Scan for the cell matching the given text and deliver its (X, Y) coordinate at center. 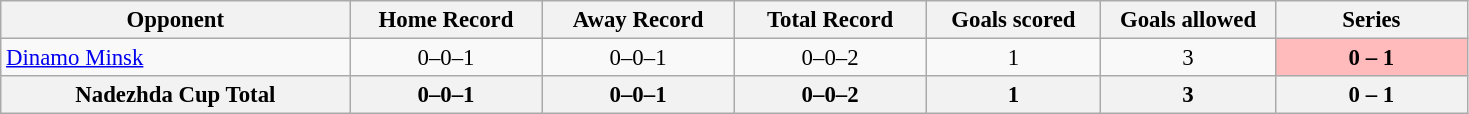
Total Record (830, 20)
Dinamo Minsk (176, 58)
Away Record (638, 20)
Opponent (176, 20)
Series (1371, 20)
Goals scored (1014, 20)
Home Record (446, 20)
Goals allowed (1188, 20)
Nadezhda Cup Total (176, 95)
